Determine the (X, Y) coordinate at the center of the cell enclosing the given text.  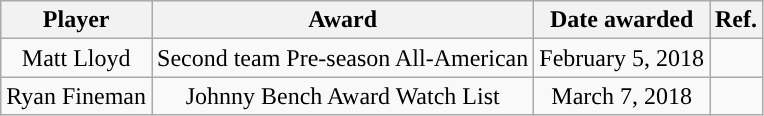
Johnny Bench Award Watch List (343, 96)
March 7, 2018 (622, 96)
Ref. (736, 20)
Player (76, 20)
Date awarded (622, 20)
Ryan Fineman (76, 96)
February 5, 2018 (622, 58)
Matt Lloyd (76, 58)
Second team Pre-season All-American (343, 58)
Award (343, 20)
